Provide the [X, Y] coordinate of the cell's center where the given text is located.  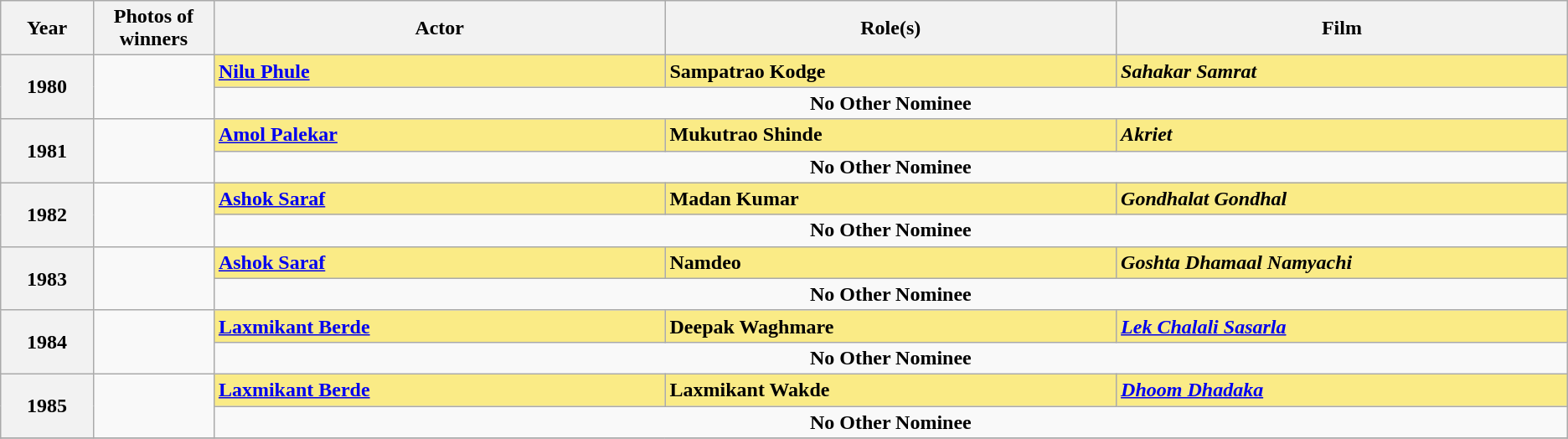
1983 [47, 278]
Laxmikant Wakde [891, 390]
Mukutrao Shinde [891, 135]
Gondhalat Gondhal [1342, 199]
Goshta Dhamaal Namyachi [1342, 262]
Film [1342, 28]
1984 [47, 342]
Year [47, 28]
Lek Chalali Sasarla [1342, 326]
1980 [47, 87]
Actor [439, 28]
Amol Palekar [439, 135]
Sampatrao Kodge [891, 71]
Role(s) [891, 28]
Nilu Phule [439, 71]
1985 [47, 405]
Madan Kumar [891, 199]
Namdeo [891, 262]
Deepak Waghmare [891, 326]
Sahakar Samrat [1342, 71]
1981 [47, 151]
1982 [47, 214]
Dhoom Dhadaka [1342, 390]
Photos of winners [153, 28]
Akriet [1342, 135]
